Identify which cell holds the provided text, then report its [x, y] central coordinate. 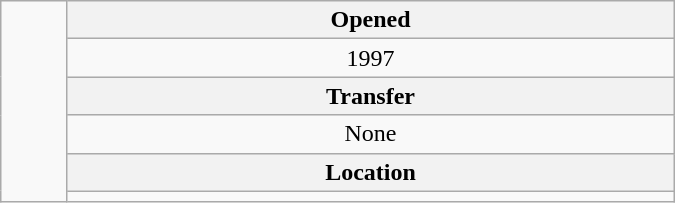
Transfer [370, 96]
None [370, 134]
1997 [370, 58]
Opened [370, 20]
Location [370, 172]
